Return (X, Y) of the center of cell containing provided text 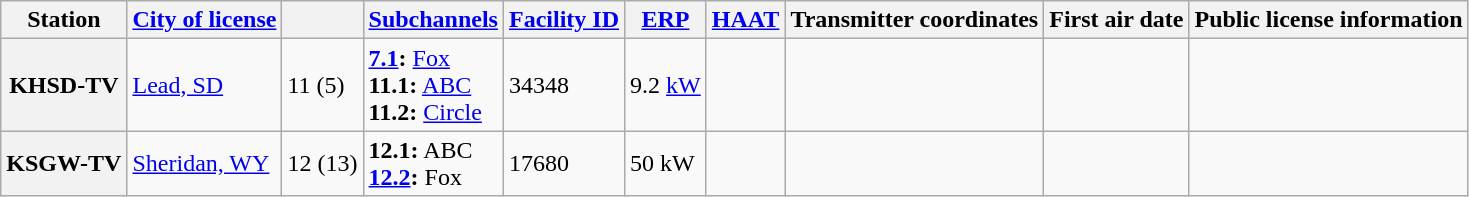
12 (13) (322, 164)
First air date (1116, 20)
City of license (204, 20)
HAAT (746, 20)
Station (64, 20)
Subchannels (433, 20)
Transmitter coordinates (914, 20)
17680 (564, 164)
11 (5) (322, 85)
9.2 kW (666, 85)
12.1: ABC12.2: Fox (433, 164)
7.1: Fox11.1: ABC11.2: Circle (433, 85)
Public license information (1328, 20)
50 kW (666, 164)
Sheridan, WY (204, 164)
34348 (564, 85)
Facility ID (564, 20)
KSGW-TV (64, 164)
ERP (666, 20)
Lead, SD (204, 85)
KHSD-TV (64, 85)
